Pinpoint the cell where the given text exists, returning its [x, y] midpoint coordinate. 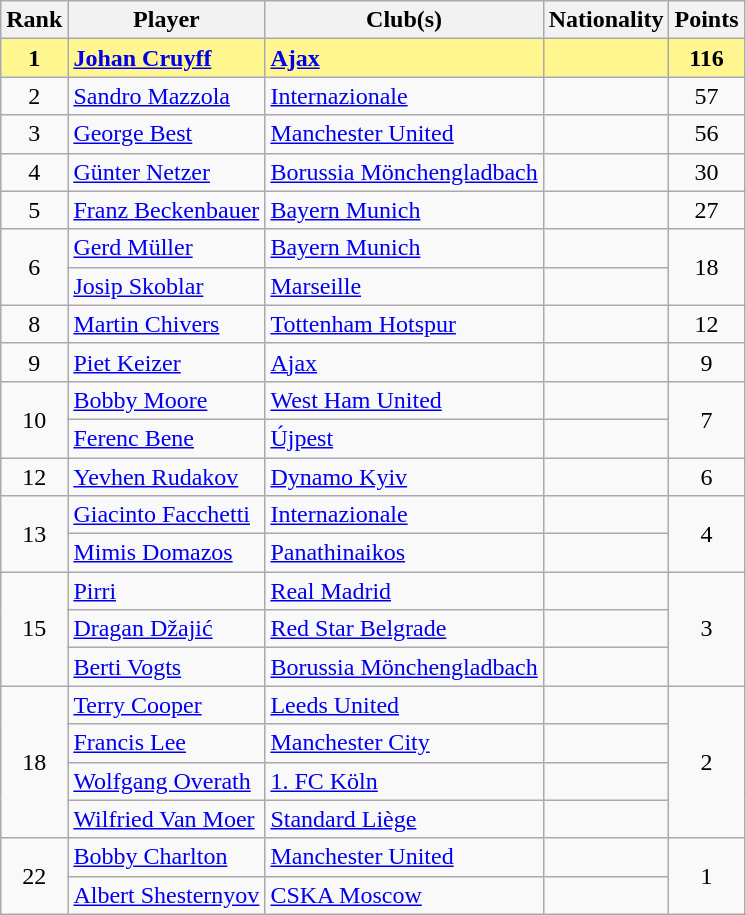
Franz Beckenbauer [166, 210]
Panathinaikos [404, 553]
Manchester City [404, 743]
Club(s) [404, 20]
Standard Liège [404, 819]
7 [706, 419]
Nationality [606, 20]
8 [34, 324]
West Ham United [404, 400]
Red Star Belgrade [404, 629]
10 [34, 419]
Albert Shesternyov [166, 895]
Piet Keizer [166, 362]
Yevhen Rudakov [166, 477]
Leeds United [404, 705]
Martin Chivers [166, 324]
Johan Cruyff [166, 58]
Pirri [166, 591]
Francis Lee [166, 743]
Points [706, 20]
George Best [166, 134]
Josip Skoblar [166, 286]
Real Madrid [404, 591]
22 [34, 876]
Gerd Müller [166, 248]
13 [34, 534]
56 [706, 134]
CSKA Moscow [404, 895]
Mimis Domazos [166, 553]
Wilfried Van Moer [166, 819]
15 [34, 629]
27 [706, 210]
Player [166, 20]
Marseille [404, 286]
Ferenc Bene [166, 438]
Bobby Charlton [166, 857]
1. FC Köln [404, 781]
Wolfgang Overath [166, 781]
Günter Netzer [166, 172]
Dragan Džajić [166, 629]
Bobby Moore [166, 400]
30 [706, 172]
Berti Vogts [166, 667]
Újpest [404, 438]
Sandro Mazzola [166, 96]
Tottenham Hotspur [404, 324]
5 [34, 210]
Rank [34, 20]
Dynamo Kyiv [404, 477]
Giacinto Facchetti [166, 515]
Terry Cooper [166, 705]
116 [706, 58]
57 [706, 96]
